Locate the cell with the specified text and output its [X, Y] center coordinate. 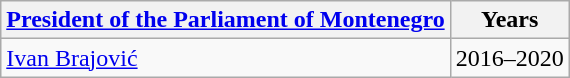
Years [510, 20]
Ivan Brajović [226, 58]
President of the Parliament of Montenegro [226, 20]
2016–2020 [510, 58]
